Extract the [X, Y] coordinate from the center of the cell holding the provided text.  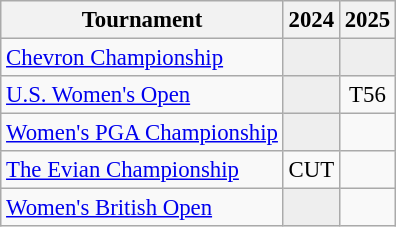
T56 [367, 95]
Women's PGA Championship [142, 133]
2025 [367, 20]
Chevron Championship [142, 58]
The Evian Championship [142, 170]
CUT [311, 170]
2024 [311, 20]
Women's British Open [142, 208]
Tournament [142, 20]
U.S. Women's Open [142, 95]
